Identify which cell holds the provided text, then report its (x, y) central coordinate. 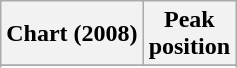
Chart (2008) (72, 34)
Peakposition (189, 34)
